Capture the cell that displays the provided text and extract its [x, y] central coordinate. 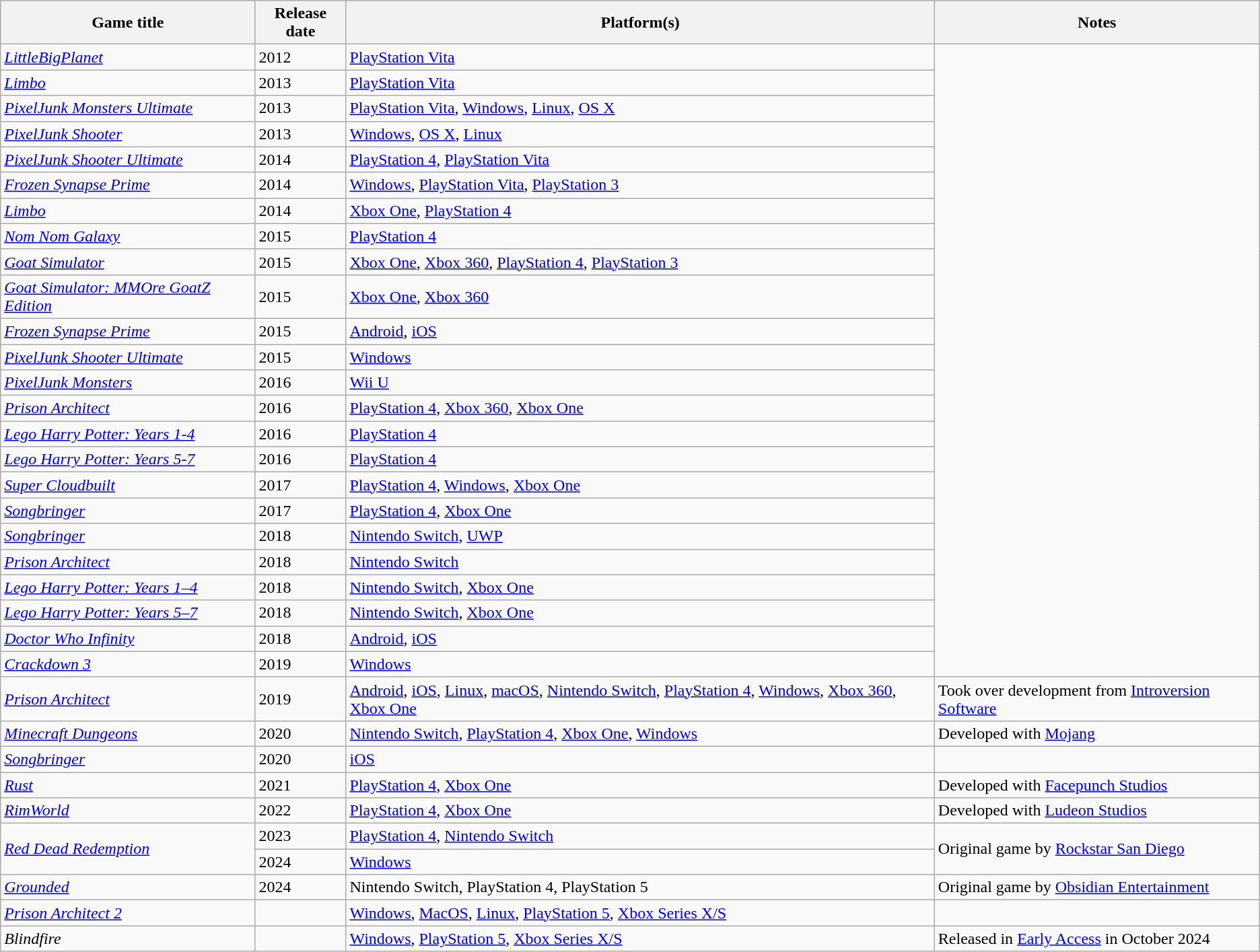
Nintendo Switch, PlayStation 4, PlayStation 5 [640, 887]
Platform(s) [640, 23]
Lego Harry Potter: Years 1–4 [128, 587]
Prison Architect 2 [128, 913]
LittleBigPlanet [128, 57]
PlayStation Vita, Windows, Linux, OS X [640, 108]
Developed with Mojang [1097, 733]
Windows, PlayStation 5, Xbox Series X/S [640, 939]
Xbox One, Xbox 360, PlayStation 4, PlayStation 3 [640, 262]
Notes [1097, 23]
Nintendo Switch [640, 562]
2022 [300, 811]
PixelJunk Monsters Ultimate [128, 108]
Released in Early Access in October 2024 [1097, 939]
Original game by Rockstar San Diego [1097, 849]
Super Cloudbuilt [128, 485]
Developed with Ludeon Studios [1097, 811]
Wii U [640, 383]
2023 [300, 836]
Grounded [128, 887]
Developed with Facepunch Studios [1097, 785]
Release date [300, 23]
iOS [640, 759]
Goat Simulator: MMOre GoatZ Edition [128, 296]
2021 [300, 785]
Original game by Obsidian Entertainment [1097, 887]
PlayStation 4, PlayStation Vita [640, 159]
Android, iOS, Linux, macOS, Nintendo Switch, PlayStation 4, Windows, Xbox 360, Xbox One [640, 698]
Crackdown 3 [128, 664]
PlayStation 4, Nintendo Switch [640, 836]
Lego Harry Potter: Years 1-4 [128, 434]
Lego Harry Potter: Years 5–7 [128, 613]
RimWorld [128, 811]
PixelJunk Monsters [128, 383]
Doctor Who Infinity [128, 638]
Blindfire [128, 939]
Game title [128, 23]
Xbox One, PlayStation 4 [640, 211]
PlayStation 4, Windows, Xbox One [640, 485]
Nintendo Switch, UWP [640, 536]
Rust [128, 785]
Windows, OS X, Linux [640, 134]
Windows, MacOS, Linux, PlayStation 5, Xbox Series X/S [640, 913]
Lego Harry Potter: Years 5-7 [128, 460]
PixelJunk Shooter [128, 134]
Nintendo Switch, PlayStation 4, Xbox One, Windows [640, 733]
Minecraft Dungeons [128, 733]
Xbox One, Xbox 360 [640, 296]
Nom Nom Galaxy [128, 236]
Took over development from Introversion Software [1097, 698]
2012 [300, 57]
Windows, PlayStation Vita, PlayStation 3 [640, 185]
PlayStation 4, Xbox 360, Xbox One [640, 408]
Red Dead Redemption [128, 849]
Goat Simulator [128, 262]
